Search for the cell housing the specified text and yield its [x, y] center coordinate. 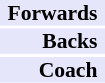
Backs [52, 41]
Forwards [52, 13]
Coach [52, 70]
